Extract the (X, Y) coordinate from the center of the cell holding the provided text.  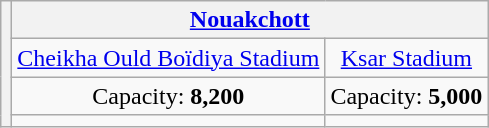
Nouakchott (250, 20)
Capacity: 8,200 (168, 96)
Cheikha Ould Boïdiya Stadium (168, 58)
Capacity: 5,000 (406, 96)
Ksar Stadium (406, 58)
